Detect which cell encompasses the target text, then output its [X, Y] center coordinate. 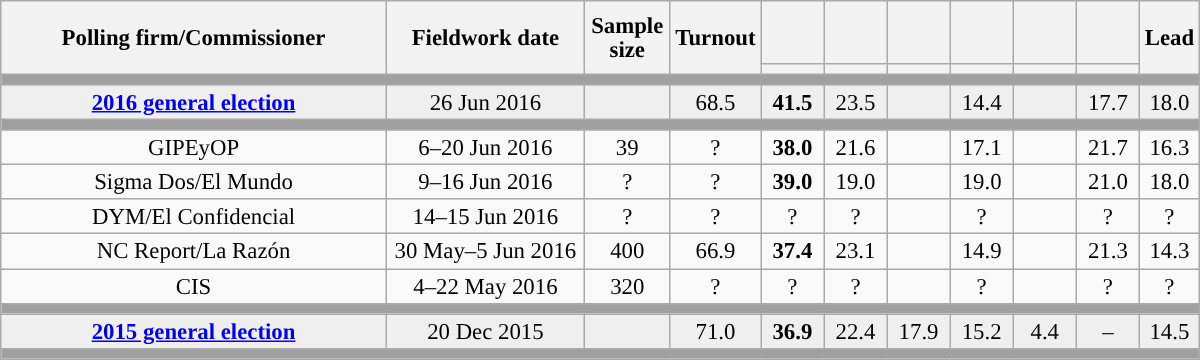
15.2 [982, 332]
– [1108, 332]
16.3 [1169, 148]
17.7 [1108, 102]
2015 general election [194, 332]
14–15 Jun 2016 [485, 218]
26 Jun 2016 [485, 102]
21.7 [1108, 148]
68.5 [716, 102]
320 [627, 286]
14.4 [982, 102]
66.9 [716, 252]
14.9 [982, 252]
Sigma Dos/El Mundo [194, 182]
36.9 [792, 332]
14.5 [1169, 332]
39.0 [792, 182]
4.4 [1044, 332]
CIS [194, 286]
23.5 [856, 102]
Polling firm/Commissioner [194, 38]
22.4 [856, 332]
39 [627, 148]
GIPEyOP [194, 148]
38.0 [792, 148]
30 May–5 Jun 2016 [485, 252]
6–20 Jun 2016 [485, 148]
23.1 [856, 252]
Fieldwork date [485, 38]
400 [627, 252]
4–22 May 2016 [485, 286]
41.5 [792, 102]
71.0 [716, 332]
17.1 [982, 148]
Lead [1169, 38]
37.4 [792, 252]
9–16 Jun 2016 [485, 182]
21.0 [1108, 182]
20 Dec 2015 [485, 332]
Sample size [627, 38]
21.6 [856, 148]
17.9 [918, 332]
21.3 [1108, 252]
NC Report/La Razón [194, 252]
Turnout [716, 38]
14.3 [1169, 252]
DYM/El Confidencial [194, 218]
2016 general election [194, 102]
